Detect which cell encompasses the target text, then output its [X, Y] center coordinate. 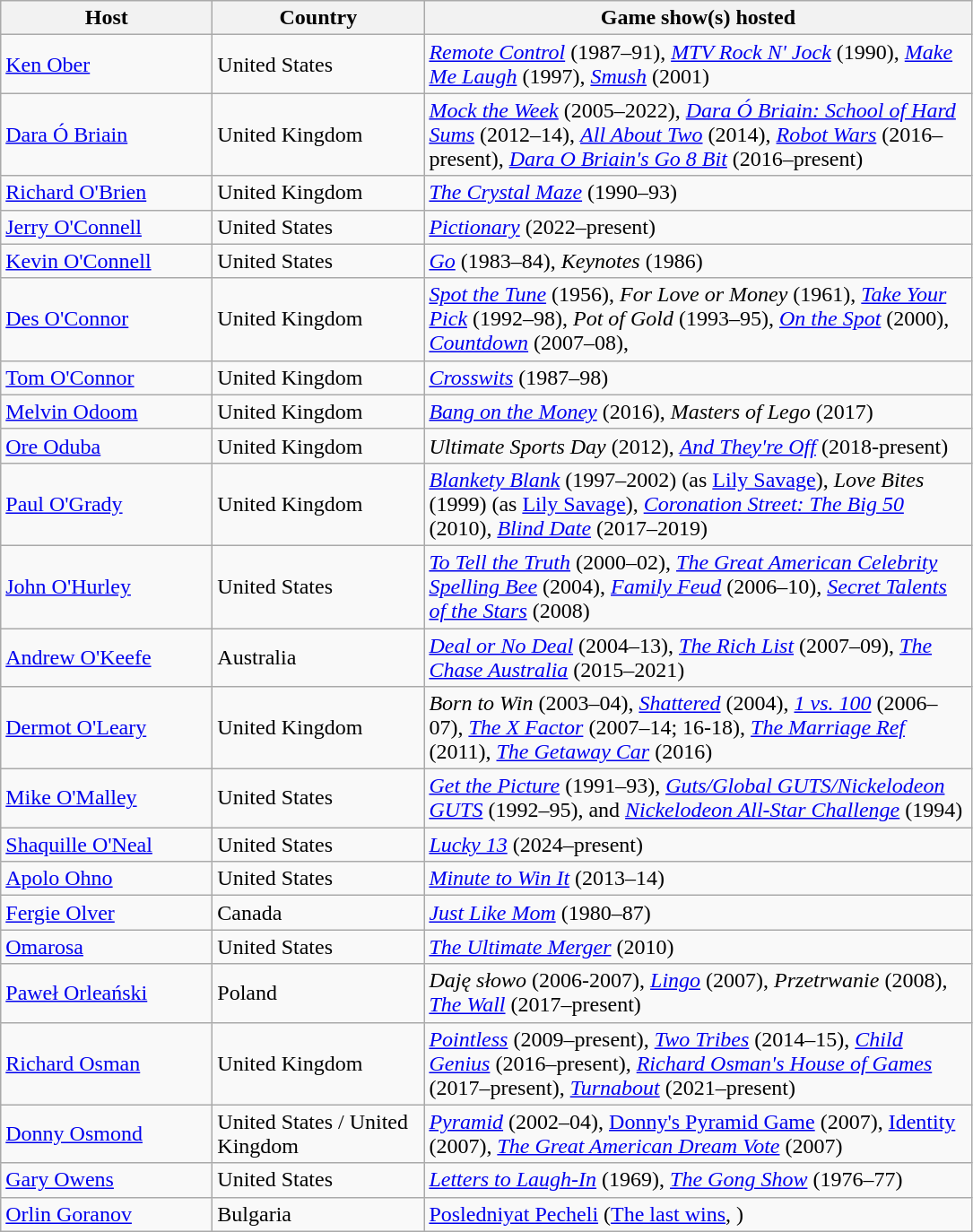
Lucky 13 (2024–present) [698, 845]
Orlin Goranov [107, 1214]
Remote Control (1987–91), MTV Rock N' Jock (1990), Make Me Laugh (1997), Smush (2001) [698, 65]
Apolo Ohno [107, 879]
Paweł Orleański [107, 993]
Australia [318, 656]
Ultimate Sports Day (2012), And They're Off (2018-present) [698, 446]
Dara Ó Briain [107, 134]
Get the Picture (1991–93), Guts/Global GUTS/Nickelodeon GUTS (1992–95), and Nickelodeon All-Star Challenge (1994) [698, 798]
The Ultimate Merger (2010) [698, 947]
Spot the Tune (1956), For Love or Money (1961), Take Your Pick (1992–98), Pot of Gold (1993–95), On the Spot (2000), Countdown (2007–08), [698, 319]
Mike O'Malley [107, 798]
Fergie Olver [107, 913]
Ore Oduba [107, 446]
Game show(s) hosted [698, 18]
Gary Owens [107, 1180]
Paul O'Grady [107, 504]
Country [318, 18]
Host [107, 18]
Crosswits (1987–98) [698, 377]
Canada [318, 913]
Poland [318, 993]
Omarosa [107, 947]
Pyramid (2002–04), Donny's Pyramid Game (2007), Identity (2007), The Great American Dream Vote (2007) [698, 1133]
Des O'Connor [107, 319]
Ken Ober [107, 65]
Go (1983–84), Keynotes (1986) [698, 261]
Posledniyat Pecheli (The last wins, ) [698, 1214]
Richard Osman [107, 1063]
Pointless (2009–present), Two Tribes (2014–15), Child Genius (2016–present), Richard Osman's House of Games (2017–present), Turnabout (2021–present) [698, 1063]
Kevin O'Connell [107, 261]
Bulgaria [318, 1214]
United States / United Kingdom [318, 1133]
Deal or No Deal (2004–13), The Rich List (2007–09), The Chase Australia (2015–2021) [698, 656]
Dermot O'Leary [107, 728]
Melvin Odoom [107, 412]
John O'Hurley [107, 586]
Andrew O'Keefe [107, 656]
Pictionary (2022–present) [698, 227]
Daję słowo (2006-2007), Lingo (2007), Przetrwanie (2008), The Wall (2017–present) [698, 993]
Tom O'Connor [107, 377]
The Crystal Maze (1990–93) [698, 193]
Born to Win (2003–04), Shattered (2004), 1 vs. 100 (2006–07), The X Factor (2007–14; 16-18), The Marriage Ref (2011), The Getaway Car (2016) [698, 728]
Bang on the Money (2016), Masters of Lego (2017) [698, 412]
Shaquille O'Neal [107, 845]
Donny Osmond [107, 1133]
To Tell the Truth (2000–02), The Great American Celebrity Spelling Bee (2004), Family Feud (2006–10), Secret Talents of the Stars (2008) [698, 586]
Richard O'Brien [107, 193]
Jerry O'Connell [107, 227]
Letters to Laugh-In (1969), The Gong Show (1976–77) [698, 1180]
Just Like Mom (1980–87) [698, 913]
Blankety Blank (1997–2002) (as Lily Savage), Love Bites (1999) (as Lily Savage), Coronation Street: The Big 50 (2010), Blind Date (2017–2019) [698, 504]
Minute to Win It (2013–14) [698, 879]
